Detect which cell encompasses the target text, then output its (X, Y) center coordinate. 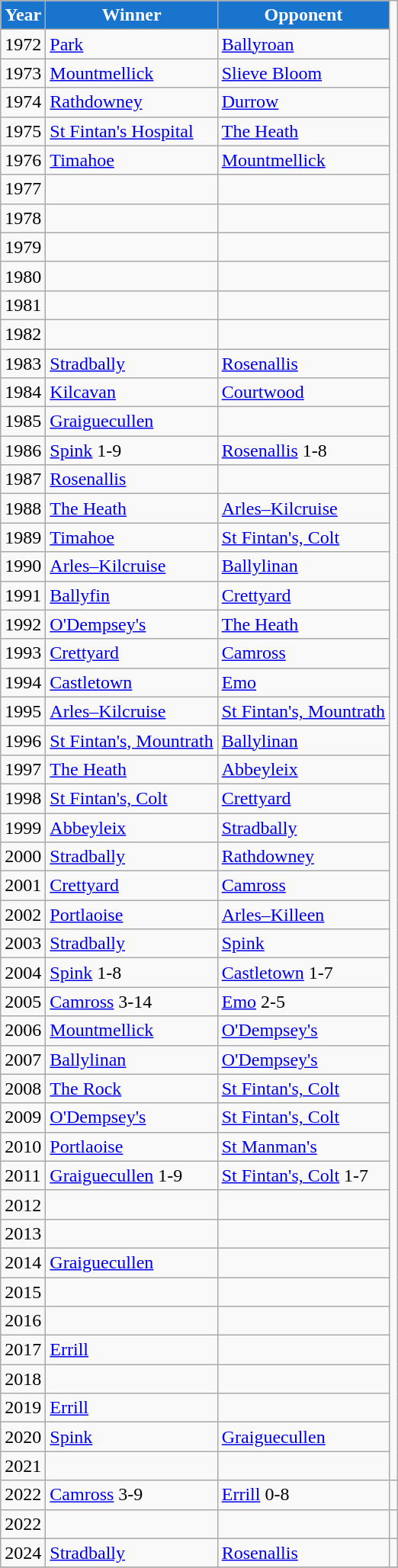
2000 (23, 857)
1979 (23, 247)
1982 (23, 334)
Ballyroan (303, 44)
Opponent (303, 15)
1978 (23, 218)
Castletown 1-7 (303, 973)
2002 (23, 915)
1988 (23, 508)
1983 (23, 364)
1999 (23, 827)
1992 (23, 624)
1991 (23, 595)
1997 (23, 769)
Errill 0-8 (303, 1495)
1995 (23, 711)
2005 (23, 1002)
1998 (23, 798)
1980 (23, 276)
2016 (23, 1321)
Kilcavan (131, 393)
Durrow (303, 102)
2020 (23, 1437)
2019 (23, 1408)
Park (131, 44)
1989 (23, 537)
1987 (23, 479)
2001 (23, 886)
1976 (23, 160)
1975 (23, 131)
2014 (23, 1262)
1993 (23, 653)
St Fintan's Hospital (131, 131)
Spink 1-8 (131, 973)
Year (23, 15)
2012 (23, 1204)
1984 (23, 393)
1974 (23, 102)
Rosenallis 1-8 (303, 451)
Camross 3-9 (131, 1495)
2015 (23, 1292)
2009 (23, 1117)
2024 (23, 1553)
The Rock (131, 1089)
Courtwood (303, 393)
Winner (131, 15)
Castletown (131, 682)
1996 (23, 740)
Slieve Bloom (303, 73)
1981 (23, 305)
Ballyfin (131, 595)
1986 (23, 451)
1972 (23, 44)
2004 (23, 973)
1990 (23, 566)
Camross 3-14 (131, 1002)
2017 (23, 1350)
Arles–Killeen (303, 915)
Graiguecullen 1-9 (131, 1175)
2007 (23, 1060)
1994 (23, 682)
2011 (23, 1175)
2010 (23, 1146)
St Manman's (303, 1146)
Emo (303, 682)
2003 (23, 944)
Spink 1-9 (131, 451)
1973 (23, 73)
1977 (23, 189)
2013 (23, 1233)
2021 (23, 1466)
Emo 2-5 (303, 1002)
St Fintan's, Colt 1-7 (303, 1175)
2018 (23, 1379)
2008 (23, 1089)
2006 (23, 1031)
1985 (23, 422)
